Output the [X, Y] coordinate of the center of the cell containing the given text.  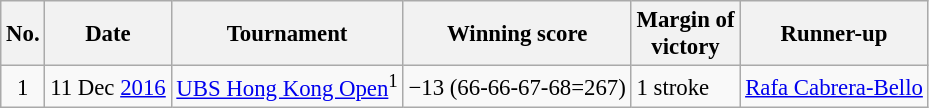
1 [23, 87]
Runner-up [834, 34]
−13 (66-66-67-68=267) [517, 87]
11 Dec 2016 [108, 87]
Date [108, 34]
Tournament [287, 34]
UBS Hong Kong Open1 [287, 87]
1 stroke [686, 87]
No. [23, 34]
Rafa Cabrera-Bello [834, 87]
Margin ofvictory [686, 34]
Winning score [517, 34]
